Determine the [x, y] coordinate at the center of the cell enclosing the given text.  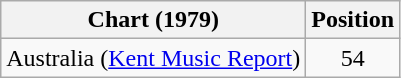
54 [353, 58]
Position [353, 20]
Australia (Kent Music Report) [154, 58]
Chart (1979) [154, 20]
